Determine the [X, Y] coordinate at the center of the cell enclosing the given text.  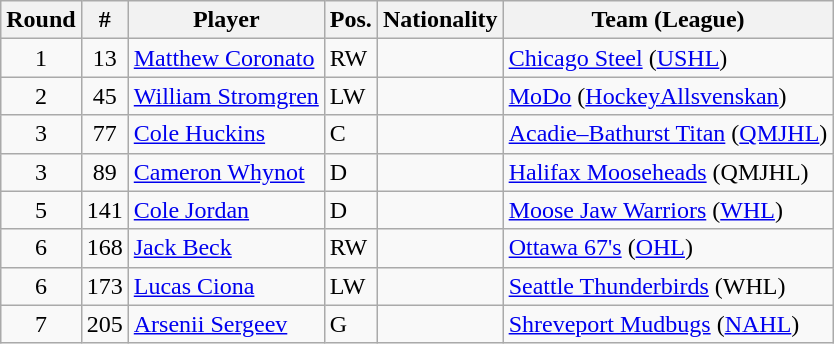
Round [41, 20]
1 [41, 58]
Moose Jaw Warriors (WHL) [668, 210]
77 [104, 134]
45 [104, 96]
Ottawa 67's (OHL) [668, 248]
Team (League) [668, 20]
205 [104, 324]
# [104, 20]
G [350, 324]
Player [226, 20]
Acadie–Bathurst Titan (QMJHL) [668, 134]
Cole Jordan [226, 210]
173 [104, 286]
168 [104, 248]
Cameron Whynot [226, 172]
C [350, 134]
13 [104, 58]
Halifax Mooseheads (QMJHL) [668, 172]
7 [41, 324]
MoDo (HockeyAllsvenskan) [668, 96]
Matthew Coronato [226, 58]
Arsenii Sergeev [226, 324]
Shreveport Mudbugs (NAHL) [668, 324]
Nationality [440, 20]
Pos. [350, 20]
Jack Beck [226, 248]
2 [41, 96]
Lucas Ciona [226, 286]
141 [104, 210]
Cole Huckins [226, 134]
Seattle Thunderbirds (WHL) [668, 286]
Chicago Steel (USHL) [668, 58]
5 [41, 210]
89 [104, 172]
William Stromgren [226, 96]
